Output the [X, Y] coordinate of the center of the cell containing the given text.  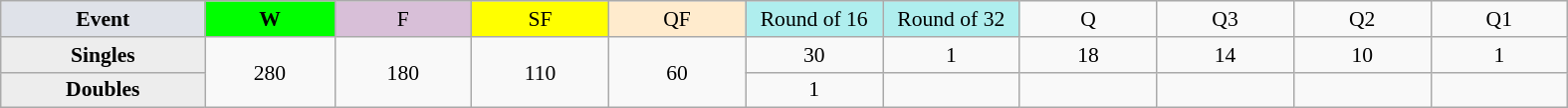
30 [814, 55]
QF [677, 19]
SF [541, 19]
Round of 32 [951, 19]
280 [270, 72]
14 [1226, 55]
18 [1088, 55]
Q3 [1226, 19]
Singles [104, 55]
W [270, 19]
Doubles [104, 90]
Event [104, 19]
Q1 [1499, 19]
Q [1088, 19]
60 [677, 72]
180 [403, 72]
F [403, 19]
Round of 16 [814, 19]
110 [541, 72]
Q2 [1362, 19]
10 [1362, 55]
